For the text-containing cell, return its midpoint in (x, y) coordinate format. 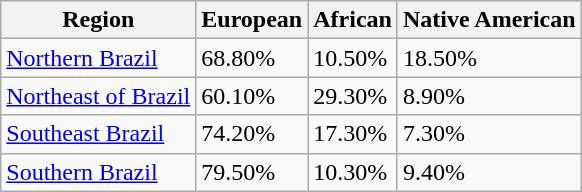
60.10% (252, 96)
17.30% (353, 134)
18.50% (489, 58)
8.90% (489, 96)
9.40% (489, 172)
Native American (489, 20)
29.30% (353, 96)
68.80% (252, 58)
Region (98, 20)
Northern Brazil (98, 58)
74.20% (252, 134)
Southern Brazil (98, 172)
10.50% (353, 58)
10.30% (353, 172)
European (252, 20)
7.30% (489, 134)
79.50% (252, 172)
Northeast of Brazil (98, 96)
African (353, 20)
Southeast Brazil (98, 134)
